For the text-containing cell, return its midpoint in (X, Y) coordinate format. 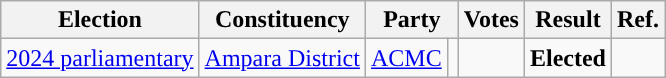
Elected (568, 58)
Result (568, 20)
Constituency (282, 20)
2024 parliamentary (100, 58)
Ampara District (282, 58)
Party (412, 20)
ACMC (406, 58)
Votes (491, 20)
Election (100, 20)
Ref. (638, 20)
